For the text-containing cell, return its midpoint in (X, Y) coordinate format. 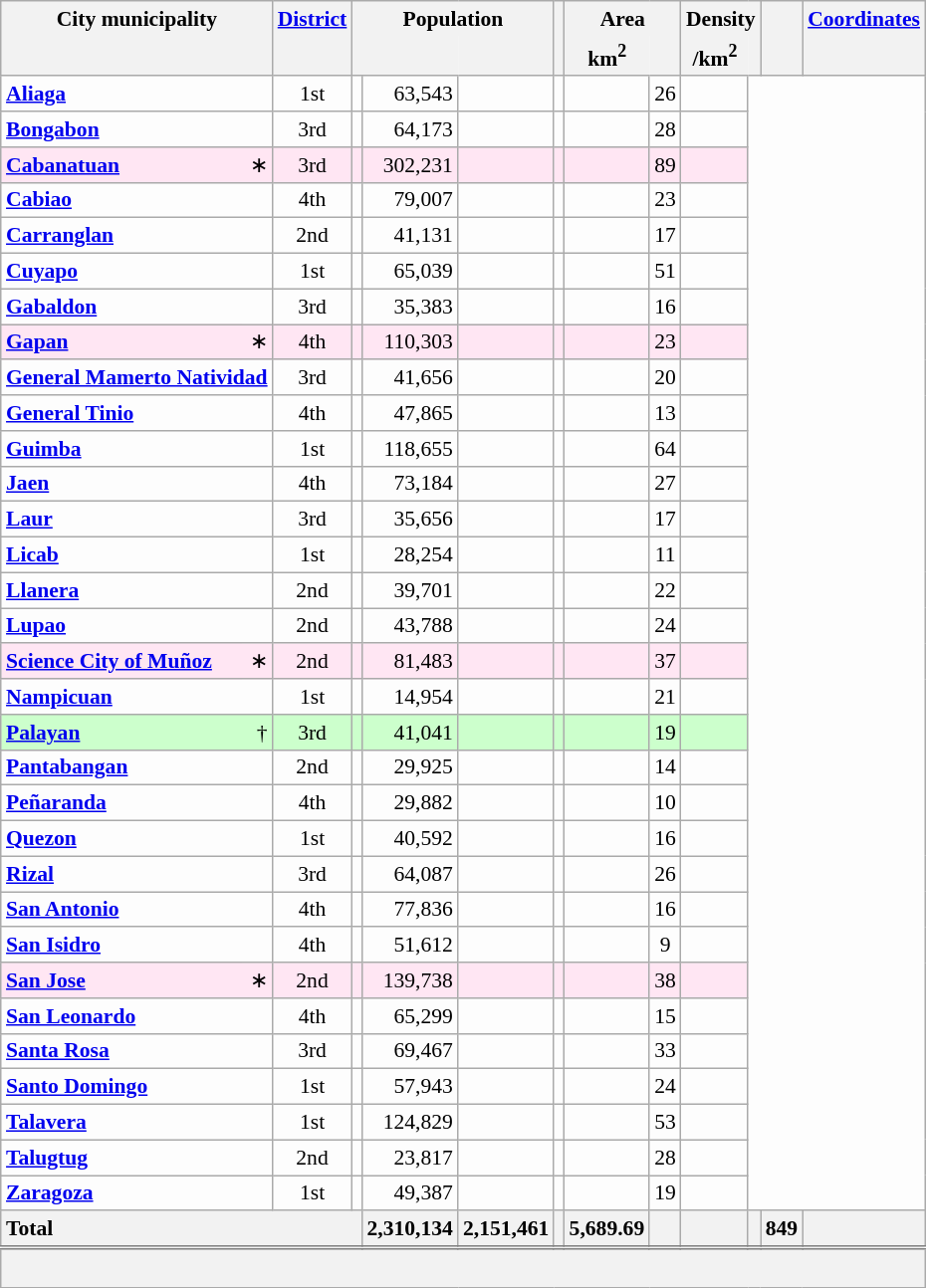
77,836 (409, 910)
20 (665, 377)
Cabiao (137, 200)
Total (181, 1228)
Bongabon (137, 129)
41,656 (409, 377)
San Leonardo (137, 1015)
51 (665, 271)
Licab (137, 554)
Coordinates (864, 18)
64,173 (409, 129)
Science City of Muñoz (121, 661)
Gapan (121, 342)
2,151,461 (506, 1228)
38 (665, 980)
/km2 (715, 56)
29,882 (409, 803)
Santo Domingo (137, 1087)
Jaen (137, 484)
District (313, 18)
Laur (137, 520)
13 (665, 413)
Zaragoza (137, 1193)
Pantabangan (137, 767)
29,925 (409, 767)
69,467 (409, 1051)
65,299 (409, 1015)
81,483 (409, 661)
139,738 (409, 980)
302,231 (409, 164)
118,655 (409, 448)
43,788 (409, 626)
Population (452, 18)
5,689.69 (607, 1228)
km2 (607, 56)
41,131 (409, 236)
14 (665, 767)
15 (665, 1015)
47,865 (409, 413)
Carranglan (137, 236)
† (257, 732)
Aliaga (137, 94)
21 (665, 697)
Cuyapo (137, 271)
124,829 (409, 1122)
41,041 (409, 732)
22 (665, 590)
11 (665, 554)
49,387 (409, 1193)
Density (721, 18)
Cabanatuan (121, 164)
10 (665, 803)
57,943 (409, 1087)
Nampicuan (137, 697)
63,543 (409, 94)
73,184 (409, 484)
64 (665, 448)
Lupao (137, 626)
Area (623, 18)
110,303 (409, 342)
27 (665, 484)
Guimba (137, 448)
General Mamerto Natividad (137, 377)
53 (665, 1122)
64,087 (409, 874)
849 (783, 1228)
Gabaldon (137, 307)
Talugtug (137, 1158)
33 (665, 1051)
9 (665, 945)
35,383 (409, 307)
General Tinio (137, 413)
89 (665, 164)
40,592 (409, 838)
14,954 (409, 697)
San Isidro (137, 945)
65,039 (409, 271)
39,701 (409, 590)
Rizal (137, 874)
San Jose (121, 980)
Quezon (137, 838)
37 (665, 661)
Llanera (137, 590)
Talavera (137, 1122)
Peñaranda (137, 803)
23,817 (409, 1158)
Santa Rosa (137, 1051)
San Antonio (137, 910)
28,254 (409, 554)
2,310,134 (409, 1228)
Palayan (121, 732)
51,612 (409, 945)
35,656 (409, 520)
79,007 (409, 200)
City municipality (137, 18)
